Identify which cell holds the provided text, then report its [x, y] central coordinate. 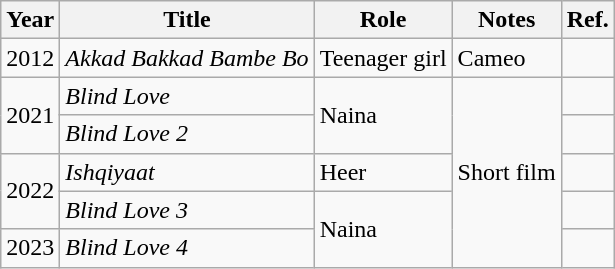
2022 [30, 191]
Notes [506, 20]
Blind Love [187, 96]
Title [187, 20]
2021 [30, 115]
Role [383, 20]
Teenager girl [383, 58]
Short film [506, 172]
Blind Love 4 [187, 248]
Cameo [506, 58]
Ref. [588, 20]
Heer [383, 172]
2012 [30, 58]
Year [30, 20]
Akkad Bakkad Bambe Bo [187, 58]
Blind Love 3 [187, 210]
Blind Love 2 [187, 134]
2023 [30, 248]
Ishqiyaat [187, 172]
